Identify which cell holds the provided text, then report its [X, Y] central coordinate. 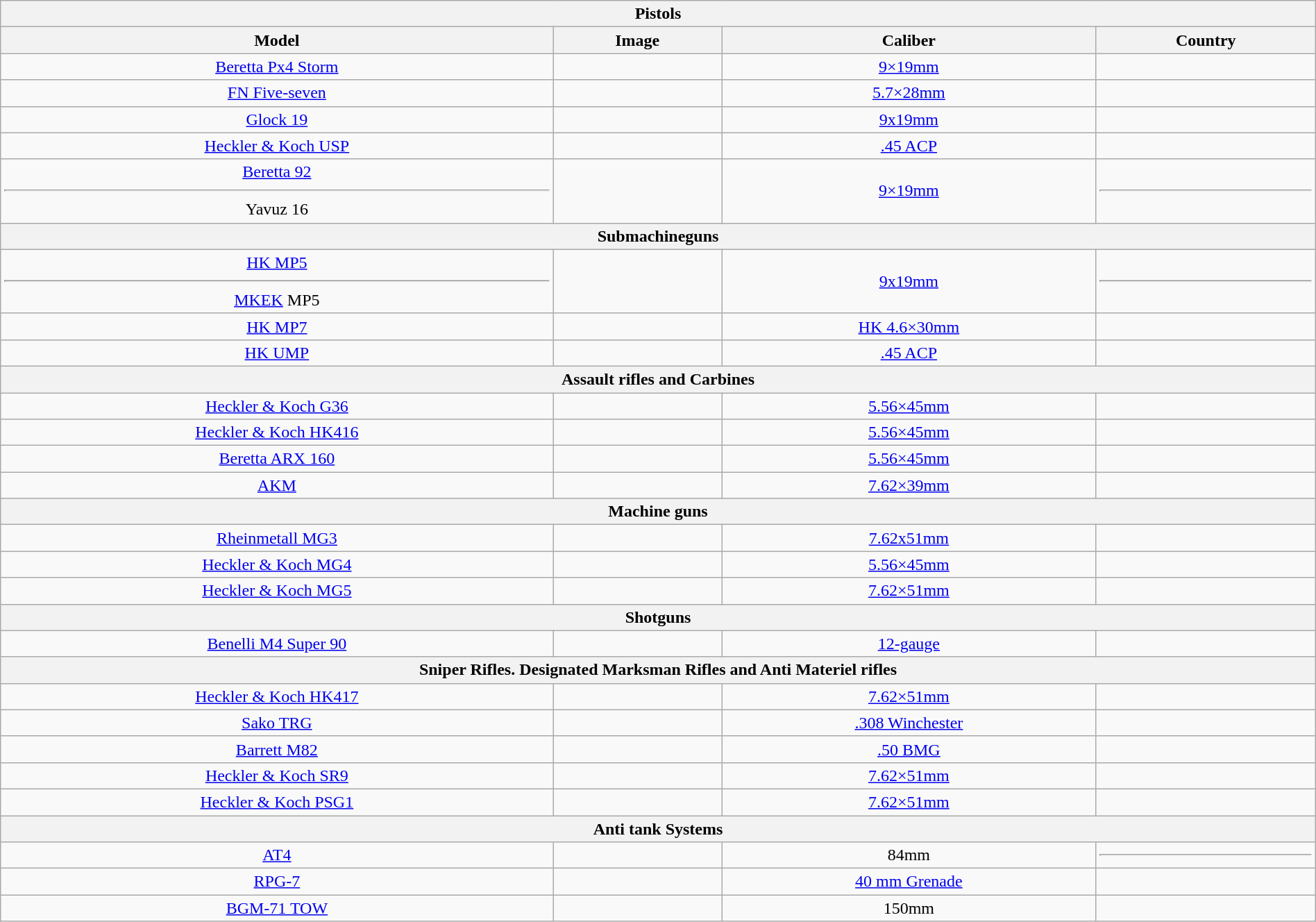
Submachineguns [658, 236]
Image [637, 40]
Machine guns [658, 512]
5.7×28mm [909, 93]
Heckler & Koch HK416 [277, 433]
HK UMP [277, 353]
.50 BMG [909, 749]
Pistols [658, 14]
7.62x51mm [909, 538]
HK MP7 [277, 326]
.308 Winchester [909, 723]
Sniper Rifles. Designated Marksman Rifles and Anti Materiel rifles [658, 670]
Heckler & Koch MG4 [277, 564]
BGM-71 TOW [277, 908]
AT4 [277, 855]
Anti tank Systems [658, 828]
Sako TRG [277, 723]
Heckler & Koch HK417 [277, 696]
Country [1206, 40]
40 mm Grenade [909, 882]
84mm [909, 855]
Beretta 92 Yavuz 16 [277, 191]
RPG-7 [277, 882]
Caliber [909, 40]
Glock 19 [277, 119]
Heckler & Koch MG5 [277, 591]
HK 4.6×30mm [909, 326]
Benelli M4 Super 90 [277, 644]
AKM [277, 485]
Barrett M82 [277, 749]
150mm [909, 908]
Beretta ARX 160 [277, 459]
Model [277, 40]
Beretta Px4 Storm [277, 67]
Heckler & Koch SR9 [277, 776]
FN Five-seven [277, 93]
7.62×39mm [909, 485]
Rheinmetall MG3 [277, 538]
Heckler & Koch USP [277, 146]
Assault rifles and Carbines [658, 379]
Shotguns [658, 617]
HK MP5 MKEK MP5 [277, 281]
Heckler & Koch PSG1 [277, 802]
12-gauge [909, 644]
Heckler & Koch G36 [277, 406]
